Locate the cell with the specified text and output its [X, Y] center coordinate. 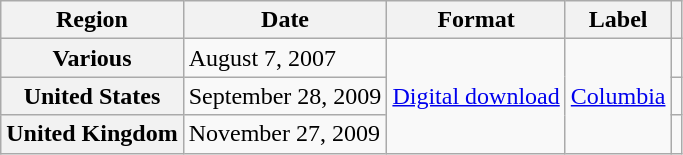
Region [92, 20]
Format [476, 20]
Various [92, 58]
August 7, 2007 [285, 58]
Label [618, 20]
Date [285, 20]
United Kingdom [92, 134]
Columbia [618, 96]
United States [92, 96]
September 28, 2009 [285, 96]
November 27, 2009 [285, 134]
Digital download [476, 96]
